Capture the cell that displays the provided text and extract its (X, Y) central coordinate. 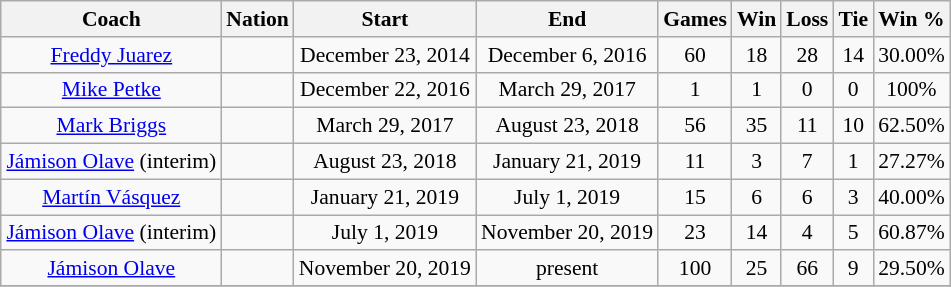
Tie (853, 19)
66 (807, 269)
60 (695, 55)
Mark Briggs (111, 126)
25 (756, 269)
56 (695, 126)
Loss (807, 19)
5 (853, 233)
23 (695, 233)
100% (912, 90)
End (567, 19)
Jámison Olave (111, 269)
35 (756, 126)
Win % (912, 19)
62.50% (912, 126)
Martín Vásquez (111, 197)
Games (695, 19)
4 (807, 233)
Win (756, 19)
present (567, 269)
9 (853, 269)
Coach (111, 19)
December 6, 2016 (567, 55)
7 (807, 162)
28 (807, 55)
Nation (257, 19)
30.00% (912, 55)
10 (853, 126)
60.87% (912, 233)
Start (385, 19)
December 22, 2016 (385, 90)
15 (695, 197)
Freddy Juarez (111, 55)
40.00% (912, 197)
29.50% (912, 269)
100 (695, 269)
December 23, 2014 (385, 55)
18 (756, 55)
27.27% (912, 162)
Mike Petke (111, 90)
